Determine the (x, y) coordinate at the center of the cell enclosing the given text.  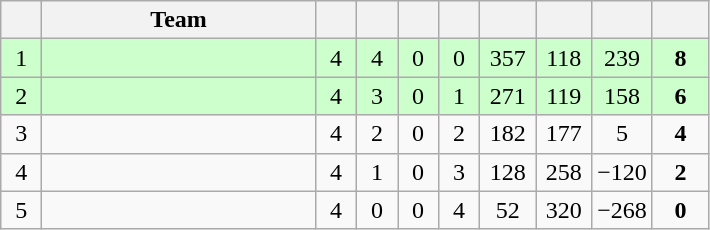
8 (680, 58)
320 (564, 210)
177 (564, 134)
−120 (622, 172)
6 (680, 96)
258 (564, 172)
357 (508, 58)
Team (179, 20)
52 (508, 210)
158 (622, 96)
128 (508, 172)
182 (508, 134)
239 (622, 58)
119 (564, 96)
−268 (622, 210)
118 (564, 58)
271 (508, 96)
